Scan for the cell matching the given text and deliver its [x, y] coordinate at center. 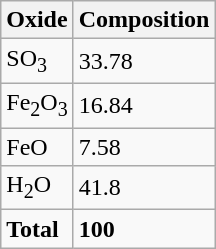
FeO [37, 147]
33.78 [144, 61]
7.58 [144, 147]
16.84 [144, 105]
100 [144, 229]
Fe2O3 [37, 105]
Oxide [37, 20]
41.8 [144, 188]
Composition [144, 20]
Total [37, 229]
H2O [37, 188]
SO3 [37, 61]
